Capture the cell that displays the provided text and extract its (x, y) central coordinate. 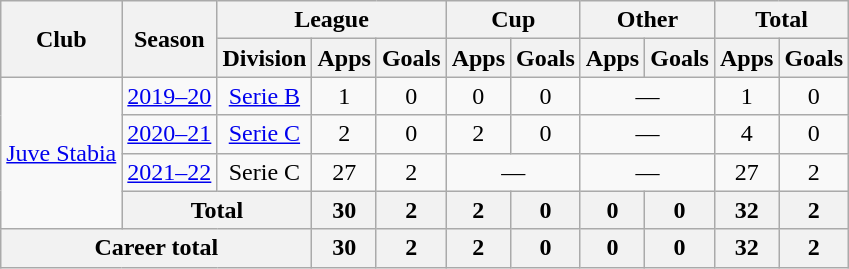
Other (647, 20)
League (332, 20)
2020–21 (170, 134)
2019–20 (170, 96)
2021–22 (170, 172)
Division (264, 58)
4 (746, 134)
Club (62, 39)
Serie B (264, 96)
Cup (513, 20)
Season (170, 39)
Career total (156, 248)
Juve Stabia (62, 153)
